Output the [x, y] coordinate of the center of the cell containing the given text.  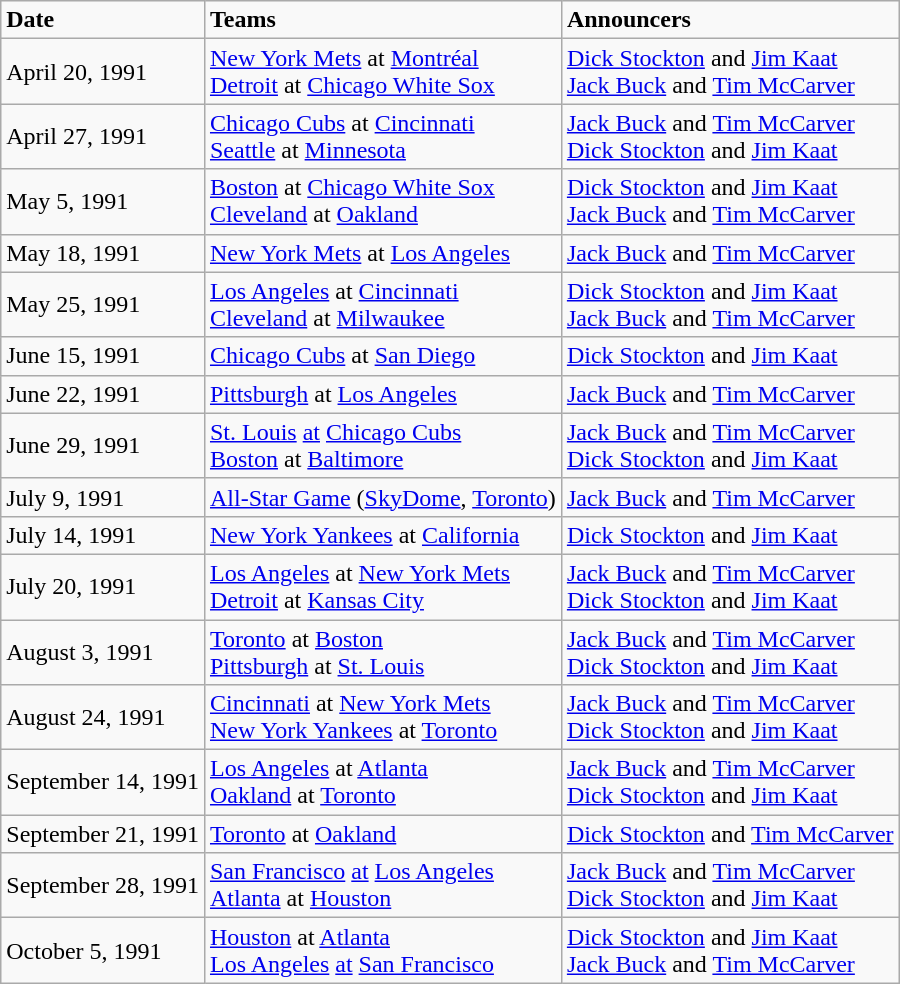
June 15, 1991 [103, 356]
Los Angeles at CincinnatiCleveland at Milwaukee [382, 304]
July 14, 1991 [103, 535]
New York Mets at Los Angeles [382, 253]
Chicago Cubs at San Diego [382, 356]
New York Yankees at California [382, 535]
Houston at AtlantaLos Angeles at San Francisco [382, 950]
All-Star Game (SkyDome, Toronto) [382, 497]
Boston at Chicago White SoxCleveland at Oakland [382, 202]
Los Angeles at New York MetsDetroit at Kansas City [382, 586]
Teams [382, 20]
Toronto at BostonPittsburgh at St. Louis [382, 652]
Cincinnati at New York MetsNew York Yankees at Toronto [382, 718]
October 5, 1991 [103, 950]
Date [103, 20]
September 14, 1991 [103, 782]
Pittsburgh at Los Angeles [382, 394]
June 29, 1991 [103, 446]
New York Mets at MontréalDetroit at Chicago White Sox [382, 72]
St. Louis at Chicago CubsBoston at Baltimore [382, 446]
September 28, 1991 [103, 886]
Chicago Cubs at CincinnatiSeattle at Minnesota [382, 136]
Announcers [730, 20]
April 27, 1991 [103, 136]
August 3, 1991 [103, 652]
Los Angeles at AtlantaOakland at Toronto [382, 782]
May 18, 1991 [103, 253]
July 9, 1991 [103, 497]
Dick Stockton and Tim McCarver [730, 834]
Toronto at Oakland [382, 834]
May 5, 1991 [103, 202]
July 20, 1991 [103, 586]
September 21, 1991 [103, 834]
San Francisco at Los AngelesAtlanta at Houston [382, 886]
June 22, 1991 [103, 394]
April 20, 1991 [103, 72]
August 24, 1991 [103, 718]
May 25, 1991 [103, 304]
